Provide the (X, Y) coordinate of the cell's center where the given text is located.  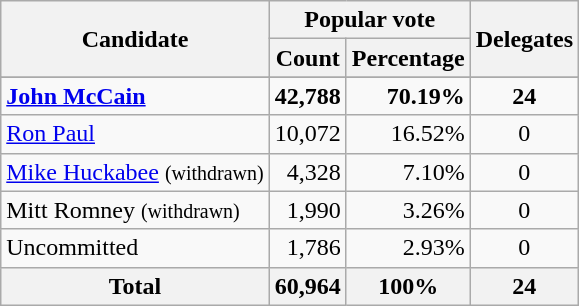
Candidate (135, 39)
Popular vote (370, 20)
Ron Paul (135, 134)
70.19% (408, 96)
100% (408, 286)
Uncommitted (135, 248)
10,072 (308, 134)
4,328 (308, 172)
Mitt Romney (withdrawn) (135, 210)
Mike Huckabee (withdrawn) (135, 172)
3.26% (408, 210)
Percentage (408, 58)
42,788 (308, 96)
7.10% (408, 172)
1,786 (308, 248)
Count (308, 58)
Delegates (524, 39)
2.93% (408, 248)
16.52% (408, 134)
1,990 (308, 210)
60,964 (308, 286)
Total (135, 286)
John McCain (135, 96)
